Return (X, Y) of the center of cell containing provided text 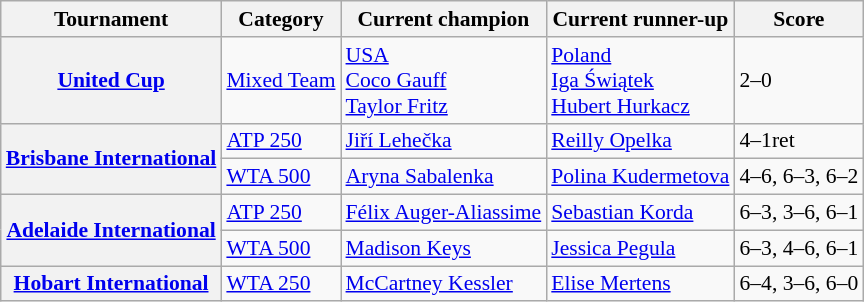
Jiří Lehečka (443, 141)
Mixed Team (280, 80)
4–6, 6–3, 6–2 (798, 177)
Jessica Pegula (640, 248)
United Cup (112, 80)
4–1ret (798, 141)
Sebastian Korda (640, 213)
Poland Iga Świątek Hubert Hurkacz (640, 80)
McCartney Kessler (443, 284)
Adelaide International (112, 230)
Hobart International (112, 284)
Félix Auger-Aliassime (443, 213)
Current champion (443, 19)
Score (798, 19)
6–4, 3–6, 6–0 (798, 284)
Brisbane International (112, 158)
Elise Mertens (640, 284)
Aryna Sabalenka (443, 177)
Reilly Opelka (640, 141)
Current runner-up (640, 19)
Madison Keys (443, 248)
Category (280, 19)
6–3, 3–6, 6–1 (798, 213)
WTA 250 (280, 284)
Tournament (112, 19)
6–3, 4–6, 6–1 (798, 248)
2–0 (798, 80)
USA Coco Gauff Taylor Fritz (443, 80)
Polina Kudermetova (640, 177)
